Extract the [X, Y] coordinate from the center of the cell holding the provided text.  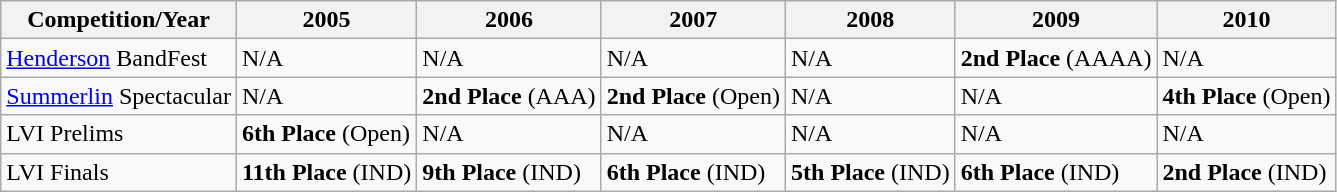
4th Place (Open) [1246, 96]
LVI Prelims [119, 134]
LVI Finals [119, 172]
Henderson BandFest [119, 58]
11th Place (IND) [326, 172]
2007 [693, 20]
2nd Place (AAAA) [1056, 58]
2005 [326, 20]
Competition/Year [119, 20]
2006 [509, 20]
Summerlin Spectacular [119, 96]
2009 [1056, 20]
2010 [1246, 20]
2008 [871, 20]
2nd Place (IND) [1246, 172]
2nd Place (Open) [693, 96]
5th Place (IND) [871, 172]
6th Place (Open) [326, 134]
2nd Place (AAA) [509, 96]
9th Place (IND) [509, 172]
